Output the (X, Y) coordinate of the center of the cell containing the given text.  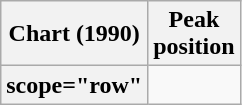
Peakposition (194, 34)
Chart (1990) (74, 34)
scope="row" (74, 85)
